For the text-containing cell, return its midpoint in [x, y] coordinate format. 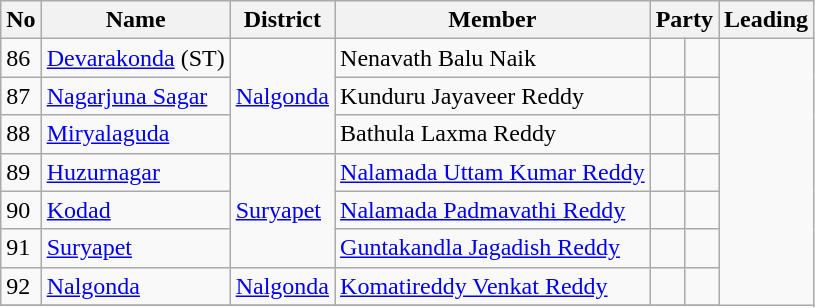
90 [21, 210]
Komatireddy Venkat Reddy [493, 286]
Name [136, 20]
86 [21, 58]
92 [21, 286]
Kodad [136, 210]
No [21, 20]
District [282, 20]
Kunduru Jayaveer Reddy [493, 96]
Nagarjuna Sagar [136, 96]
Huzurnagar [136, 172]
Nalamada Padmavathi Reddy [493, 210]
87 [21, 96]
Guntakandla Jagadish Reddy [493, 248]
Party [684, 20]
Bathula Laxma Reddy [493, 134]
Member [493, 20]
Nalamada Uttam Kumar Reddy [493, 172]
Miryalaguda [136, 134]
88 [21, 134]
89 [21, 172]
Nenavath Balu Naik [493, 58]
91 [21, 248]
Leading [766, 20]
Devarakonda (ST) [136, 58]
